Find where the given text appears and provide that cell's center as [X, Y] coordinate. 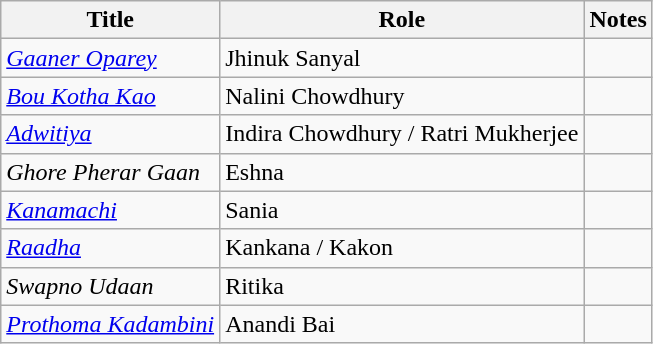
Jhinuk Sanyal [402, 58]
Swapno Udaan [110, 286]
Title [110, 20]
Role [402, 20]
Gaaner Oparey [110, 58]
Kankana / Kakon [402, 248]
Notes [618, 20]
Bou Kotha Kao [110, 96]
Adwitiya [110, 134]
Indira Chowdhury / Ratri Mukherjee [402, 134]
Sania [402, 210]
Kanamachi [110, 210]
Ritika [402, 286]
Raadha [110, 248]
Eshna [402, 172]
Ghore Pherar Gaan [110, 172]
Prothoma Kadambini [110, 324]
Anandi Bai [402, 324]
Nalini Chowdhury [402, 96]
